Capture the cell that displays the provided text and extract its [X, Y] central coordinate. 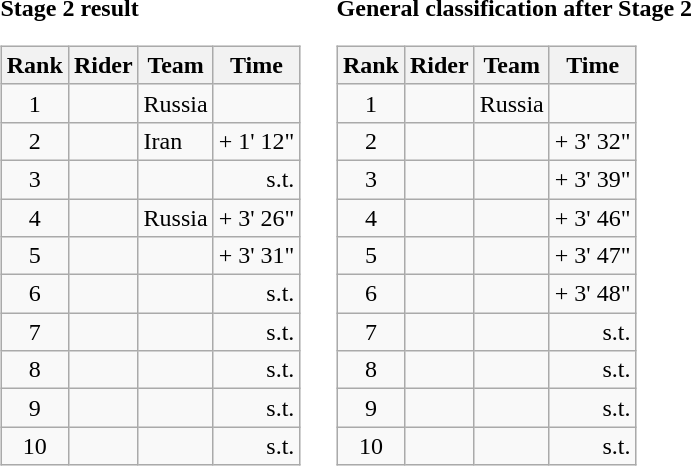
+ 3' 46" [592, 217]
+ 3' 47" [592, 256]
+ 3' 39" [592, 179]
+ 3' 32" [592, 141]
+ 3' 26" [256, 217]
+ 3' 31" [256, 256]
Iran [176, 141]
+ 1' 12" [256, 141]
+ 3' 48" [592, 294]
